Detect which cell encompasses the target text, then output its (x, y) center coordinate. 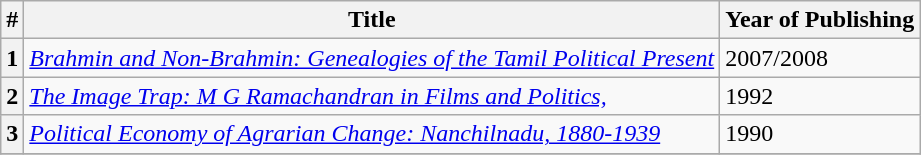
3 (12, 134)
2007/2008 (820, 58)
# (12, 20)
1 (12, 58)
The Image Trap: M G Ramachandran in Films and Politics, (372, 96)
Title (372, 20)
2 (12, 96)
1990 (820, 134)
1992 (820, 96)
Brahmin and Non-Brahmin: Genealogies of the Tamil Political Present (372, 58)
Year of Publishing (820, 20)
Political Economy of Agrarian Change: Nanchilnadu, 1880-1939 (372, 134)
